Return the [X, Y] coordinate for the center point of the cell that contains the specified text.  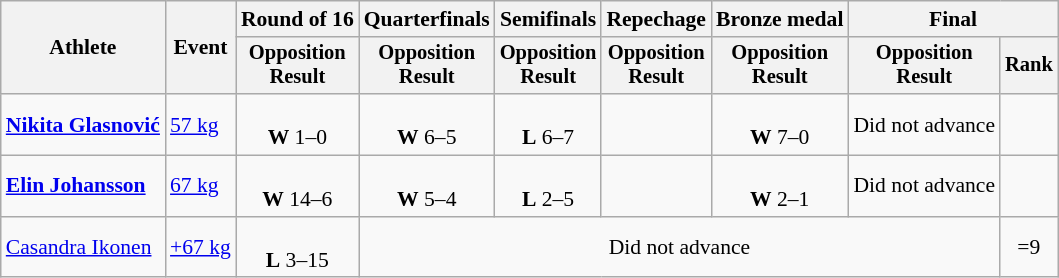
W 5–4 [427, 186]
L 3–15 [298, 248]
W 14–6 [298, 186]
Athlete [83, 48]
W 7–0 [780, 124]
Repechage [656, 19]
W 2–1 [780, 186]
Rank [1029, 66]
=9 [1029, 248]
Final [952, 19]
+67 kg [200, 248]
Quarterfinals [427, 19]
Nikita Glasnović [83, 124]
Event [200, 48]
Semifinals [548, 19]
W 1–0 [298, 124]
Round of 16 [298, 19]
67 kg [200, 186]
W 6–5 [427, 124]
57 kg [200, 124]
L 2–5 [548, 186]
Elin Johansson [83, 186]
L 6–7 [548, 124]
Bronze medal [780, 19]
Casandra Ikonen [83, 248]
